From the cell containing the given text, extract its center point as [x, y] coordinate. 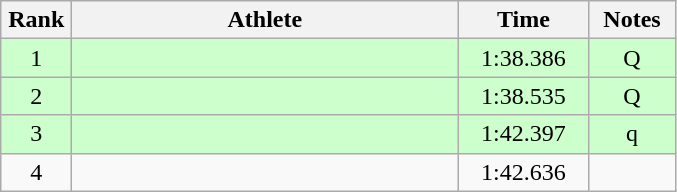
Notes [632, 20]
1:38.535 [524, 96]
2 [36, 96]
Rank [36, 20]
Time [524, 20]
q [632, 134]
1:38.386 [524, 58]
1:42.636 [524, 172]
Athlete [265, 20]
1 [36, 58]
1:42.397 [524, 134]
4 [36, 172]
3 [36, 134]
